Return the (x, y) coordinate for the center point of the cell that contains the specified text.  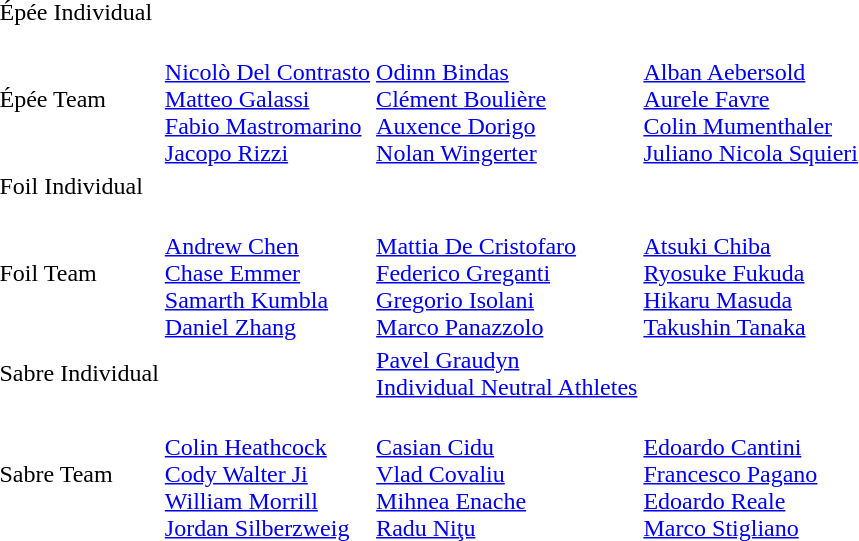
Mattia De CristofaroFederico GregantiGregorio IsolaniMarco Panazzolo (507, 273)
Pavel GraudynIndividual Neutral Athletes (507, 374)
Odinn BindasClément BoulièreAuxence DorigoNolan Wingerter (507, 99)
Andrew ChenChase EmmerSamarth KumblaDaniel Zhang (267, 273)
Nicolò Del ContrastoMatteo GalassiFabio MastromarinoJacopo Rizzi (267, 99)
